For the text-containing cell, return its midpoint in [X, Y] coordinate format. 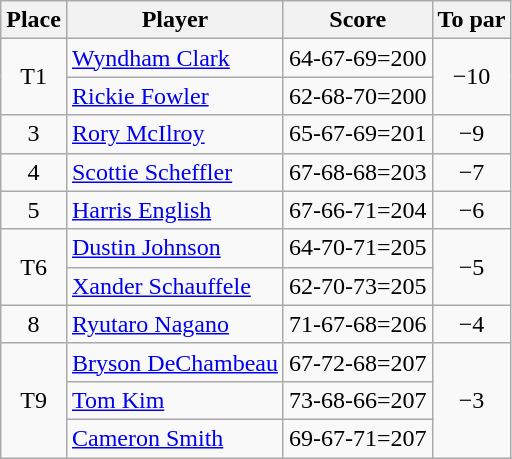
−4 [472, 324]
69-67-71=207 [358, 438]
Tom Kim [174, 400]
Scottie Scheffler [174, 172]
−10 [472, 77]
Cameron Smith [174, 438]
T1 [34, 77]
8 [34, 324]
62-68-70=200 [358, 96]
71-67-68=206 [358, 324]
−3 [472, 400]
Player [174, 20]
Bryson DeChambeau [174, 362]
67-72-68=207 [358, 362]
Dustin Johnson [174, 248]
Wyndham Clark [174, 58]
64-67-69=200 [358, 58]
64-70-71=205 [358, 248]
62-70-73=205 [358, 286]
To par [472, 20]
67-68-68=203 [358, 172]
−6 [472, 210]
Place [34, 20]
−7 [472, 172]
−5 [472, 267]
Ryutaro Nagano [174, 324]
Rory McIlroy [174, 134]
Rickie Fowler [174, 96]
Harris English [174, 210]
3 [34, 134]
5 [34, 210]
Xander Schauffele [174, 286]
T6 [34, 267]
T9 [34, 400]
65-67-69=201 [358, 134]
Score [358, 20]
4 [34, 172]
67-66-71=204 [358, 210]
73-68-66=207 [358, 400]
−9 [472, 134]
